Scan for the cell matching the given text and deliver its (X, Y) coordinate at center. 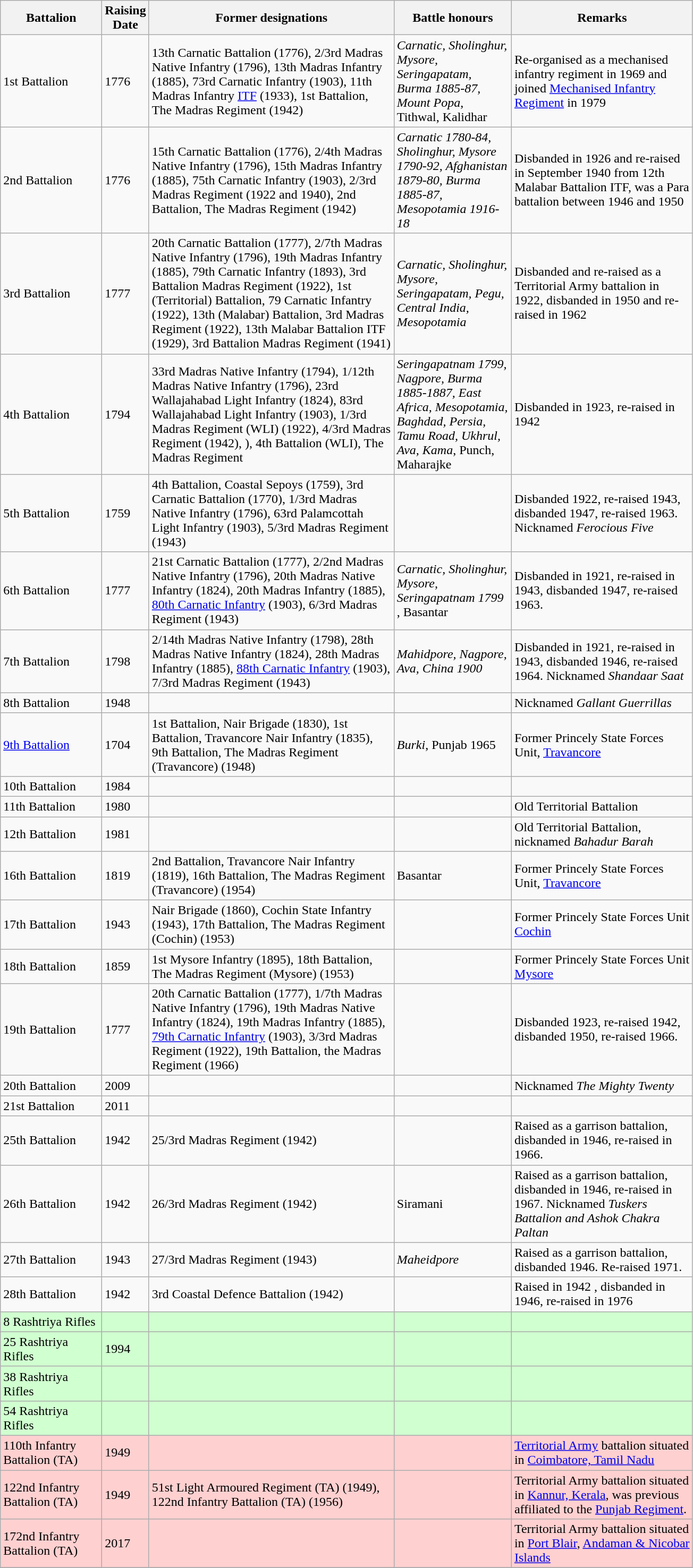
25th Battalion (51, 1140)
172nd Infantry Battalion (TA) (51, 1544)
Raised as a garrison battalion, disbanded 1946. Re-raised 1971. (602, 1260)
Raised as a garrison battalion, disbanded in 1946, re-raised in 1966. (602, 1140)
1st Battalion (51, 81)
Maheidpore (453, 1260)
Battle honours (453, 18)
1948 (125, 703)
Mahidpore, Nagpore, Ava, China 1900 (453, 661)
Disbanded in 1921, re-raised in 1943, disbanded 1946, re-raised 1964. Nicknamed Shandaar Saat (602, 661)
12th Battalion (51, 834)
1st Battalion, Nair Brigade (1830), 1st Battalion, Travancore Nair Infantry (1835), 9th Battalion, The Madras Regiment (Travancore) (1948) (271, 745)
27/3rd Madras Regiment (1943) (271, 1260)
10th Battalion (51, 786)
Remarks (602, 18)
Former designations (271, 18)
54 Rashtriya Rifles (51, 1418)
Disbanded in 1926 and re-raised in September 1940 from 12th Malabar Battalion ITF, was a Para battalion between 1946 and 1950 (602, 180)
11th Battalion (51, 806)
25/3rd Madras Regiment (1942) (271, 1140)
Disbanded in 1923, re-raised in 1942 (602, 414)
27th Battalion (51, 1260)
Old Territorial Battalion, nicknamed Bahadur Barah (602, 834)
Old Territorial Battalion (602, 806)
Territorial Army battalion situated in Coimbatore, Tamil Nadu (602, 1452)
1819 (125, 876)
Disbanded and re-raised as a Territorial Army battalion in 1922, disbanded in 1950 and re-raised in 1962 (602, 293)
Nicknamed The Mighty Twenty (602, 1086)
Carnatic, Sholinghur, Mysore, Seringapatam, Pegu, Central India, Mesopotamia (453, 293)
Battalion (51, 18)
Former Princely State Forces Unit Cochin (602, 925)
2017 (125, 1544)
8 Rashtriya Rifles (51, 1322)
2011 (125, 1106)
26th Battalion (51, 1204)
1794 (125, 414)
2nd Battalion (51, 180)
2009 (125, 1086)
Raised as a garrison battalion, disbanded in 1946, re-raised in 1967. Nicknamed Tuskers Battalion and Ashok Chakra Paltan (602, 1204)
Disbanded 1922, re-raised 1943, disbanded 1947, re-raised 1963. Nicknamed Ferocious Five (602, 513)
Nicknamed Gallant Guerrillas (602, 703)
Raising Date (125, 18)
1994 (125, 1349)
110th Infantry Battalion (TA) (51, 1452)
25 Rashtriya Rifles (51, 1349)
17th Battalion (51, 925)
Carnatic 1780-84, Sholinghur, Mysore 1790-92, Afghanistan 1879-80, Burma 1885-87, Mesopotamia 1916-18 (453, 180)
2nd Battalion, Travancore Nair Infantry (1819), 16th Battalion, The Madras Regiment (Travancore) (1954) (271, 876)
4th Battalion (51, 414)
1984 (125, 786)
Re-organised as a mechanised infantry regiment in 1969 and joined Mechanised Infantry Regiment in 1979 (602, 81)
Nair Brigade (1860), Cochin State Infantry (1943), 17th Battalion, The Madras Regiment (Cochin) (1953) (271, 925)
16th Battalion (51, 876)
Basantar (453, 876)
Territorial Army battalion situated in Kannur, Kerala, was previous affiliated to the Punjab Regiment. (602, 1495)
1st Mysore Infantry (1895), 18th Battalion, The Madras Regiment (Mysore) (1953) (271, 967)
Siramani (453, 1204)
Burki, Punjab 1965 (453, 745)
9th Battalion (51, 745)
19th Battalion (51, 1029)
122nd Infantry Battalion (TA) (51, 1495)
26/3rd Madras Regiment (1942) (271, 1204)
1798 (125, 661)
Carnatic, Sholinghur, Mysore, Seringapatam, Burma 1885-87, Mount Popa, Tithwal, Kalidhar (453, 81)
Seringapatnam 1799, Nagpore, Burma 1885-1887, East Africa, Mesopotamia, Baghdad, Persia, Tamu Road, Ukhrul, Ava, Kama, Punch, Maharajke (453, 414)
20th Battalion (51, 1086)
51st Light Armoured Regiment (TA) (1949), 122nd Infantry Battalion (TA) (1956) (271, 1495)
1980 (125, 806)
1759 (125, 513)
38 Rashtriya Rifles (51, 1383)
28th Battalion (51, 1294)
3rd Battalion (51, 293)
Former Princely State Forces Unit Mysore (602, 967)
1859 (125, 967)
21st Battalion (51, 1106)
1704 (125, 745)
5th Battalion (51, 513)
1981 (125, 834)
3rd Coastal Defence Battalion (1942) (271, 1294)
7th Battalion (51, 661)
8th Battalion (51, 703)
Disbanded in 1921, re-raised in 1943, disbanded 1947, re-raised 1963. (602, 591)
18th Battalion (51, 967)
Disbanded 1923, re-raised 1942, disbanded 1950, re-raised 1966. (602, 1029)
6th Battalion (51, 591)
Carnatic, Sholinghur, Mysore, Seringapatnam 1799 , Basantar (453, 591)
Territorial Army battalion situated in Port Blair, Andaman & Nicobar Islands (602, 1544)
Raised in 1942 , disbanded in 1946, re-raised in 1976 (602, 1294)
